Capture the cell that displays the provided text and extract its (X, Y) central coordinate. 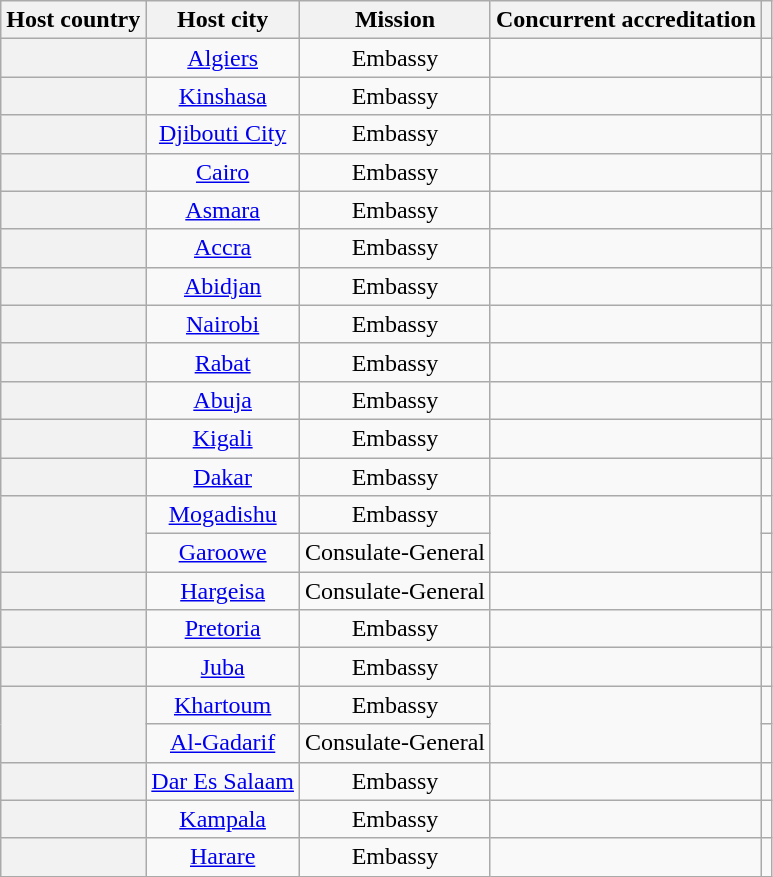
Cairo (223, 172)
Dar Es Salaam (223, 781)
Host country (74, 20)
Khartoum (223, 705)
Mogadishu (223, 515)
Host city (223, 20)
Mission (394, 20)
Kinshasa (223, 96)
Abuja (223, 400)
Rabat (223, 362)
Al-Gadarif (223, 743)
Kampala (223, 819)
Djibouti City (223, 134)
Abidjan (223, 286)
Accra (223, 248)
Harare (223, 857)
Juba (223, 667)
Pretoria (223, 629)
Concurrent accreditation (626, 20)
Hargeisa (223, 591)
Algiers (223, 58)
Garoowe (223, 553)
Dakar (223, 477)
Kigali (223, 438)
Asmara (223, 210)
Nairobi (223, 324)
